From the cell containing the given text, extract its center point as [x, y] coordinate. 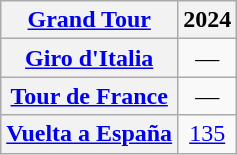
Tour de France [90, 96]
Vuelta a España [90, 134]
135 [208, 134]
2024 [208, 20]
Giro d'Italia [90, 58]
Grand Tour [90, 20]
